Locate the cell with the specified text and output its [X, Y] center coordinate. 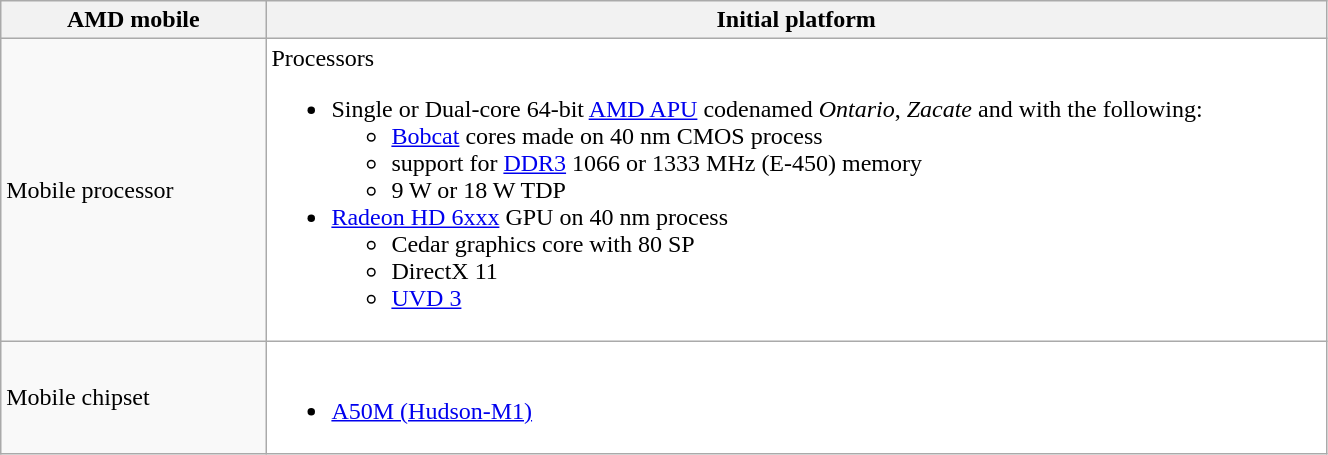
AMD mobile [134, 20]
Mobile processor [134, 190]
Mobile chipset [134, 398]
Initial platform [796, 20]
A50M (Hudson-M1) [796, 398]
